For the text-containing cell, return its midpoint in (X, Y) coordinate format. 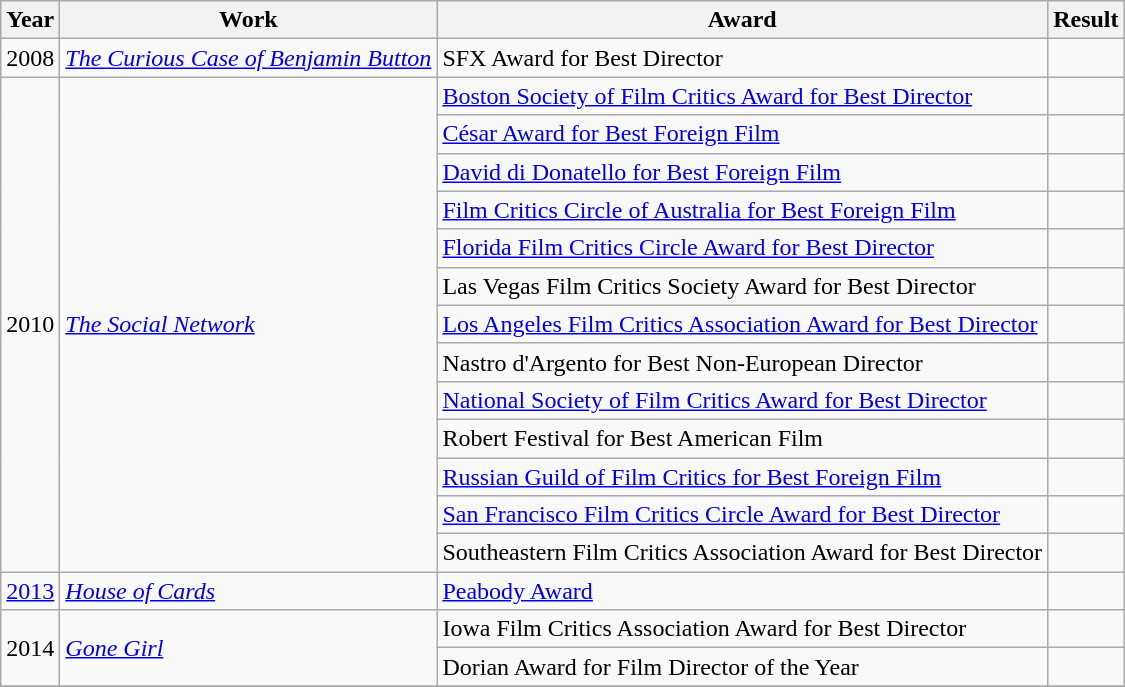
2014 (30, 648)
Award (742, 20)
César Award for Best Foreign Film (742, 134)
San Francisco Film Critics Circle Award for Best Director (742, 515)
The Curious Case of Benjamin Button (248, 58)
Los Angeles Film Critics Association Award for Best Director (742, 324)
Dorian Award for Film Director of the Year (742, 667)
Russian Guild of Film Critics for Best Foreign Film (742, 477)
House of Cards (248, 591)
Peabody Award (742, 591)
SFX Award for Best Director (742, 58)
2013 (30, 591)
Florida Film Critics Circle Award for Best Director (742, 248)
Film Critics Circle of Australia for Best Foreign Film (742, 210)
The Social Network (248, 324)
Nastro d'Argento for Best Non-European Director (742, 362)
David di Donatello for Best Foreign Film (742, 172)
Iowa Film Critics Association Award for Best Director (742, 629)
National Society of Film Critics Award for Best Director (742, 400)
Southeastern Film Critics Association Award for Best Director (742, 553)
2010 (30, 324)
2008 (30, 58)
Robert Festival for Best American Film (742, 438)
Year (30, 20)
Result (1086, 20)
Work (248, 20)
Las Vegas Film Critics Society Award for Best Director (742, 286)
Boston Society of Film Critics Award for Best Director (742, 96)
Gone Girl (248, 648)
